Extract the [X, Y] coordinate from the center of the cell holding the provided text.  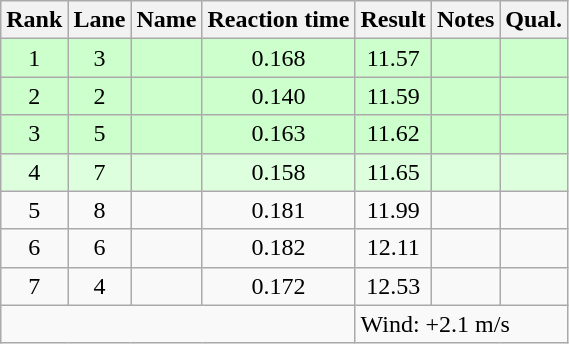
Result [393, 20]
Reaction time [278, 20]
0.172 [278, 286]
0.182 [278, 248]
11.65 [393, 172]
Qual. [534, 20]
0.140 [278, 96]
12.53 [393, 286]
0.163 [278, 134]
0.158 [278, 172]
1 [34, 58]
Wind: +2.1 m/s [462, 324]
0.168 [278, 58]
Lane [100, 20]
Name [166, 20]
8 [100, 210]
Rank [34, 20]
11.59 [393, 96]
11.99 [393, 210]
0.181 [278, 210]
12.11 [393, 248]
Notes [465, 20]
11.62 [393, 134]
11.57 [393, 58]
